Pinpoint the cell where the given text exists, returning its (x, y) midpoint coordinate. 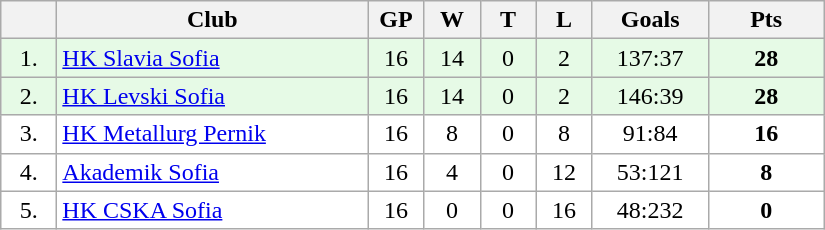
HK CSKA Sofia (212, 210)
T (508, 20)
Goals (650, 20)
1. (29, 58)
GP (396, 20)
HK Metallurg Pernik (212, 134)
3. (29, 134)
5. (29, 210)
HK Levski Sofia (212, 96)
Akademik Sofia (212, 172)
HK Slavia Sofia (212, 58)
4. (29, 172)
Club (212, 20)
137:37 (650, 58)
Pts (766, 20)
2. (29, 96)
12 (564, 172)
L (564, 20)
146:39 (650, 96)
53:121 (650, 172)
W (452, 20)
48:232 (650, 210)
91:84 (650, 134)
4 (452, 172)
